Search for the cell housing the specified text and yield its [x, y] center coordinate. 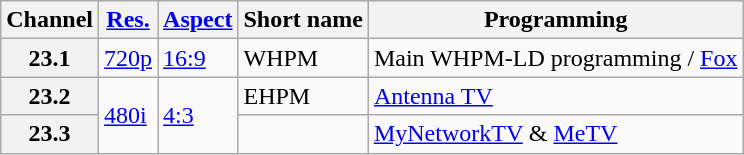
Programming [556, 20]
480i [128, 115]
4:3 [198, 115]
Res. [128, 20]
EHPM [303, 96]
MyNetworkTV & MeTV [556, 134]
Channel [50, 20]
Short name [303, 20]
Main WHPM-LD programming / Fox [556, 58]
23.3 [50, 134]
WHPM [303, 58]
Antenna TV [556, 96]
23.1 [50, 58]
16:9 [198, 58]
23.2 [50, 96]
Aspect [198, 20]
720p [128, 58]
